Provide the (X, Y) coordinate of the cell's center where the given text is located.  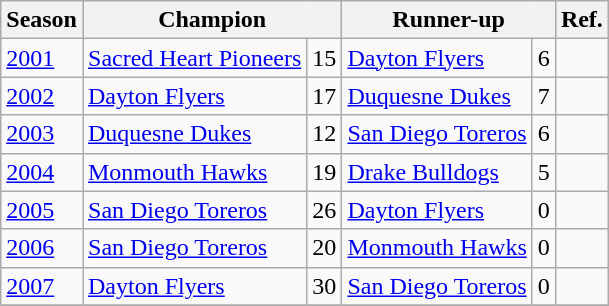
17 (324, 96)
Drake Bulldogs (437, 172)
2007 (42, 286)
Sacred Heart Pioneers (194, 58)
2003 (42, 134)
7 (544, 96)
20 (324, 248)
Champion (212, 20)
5 (544, 172)
2005 (42, 210)
2002 (42, 96)
2006 (42, 248)
2004 (42, 172)
19 (324, 172)
Runner-up (448, 20)
Season (42, 20)
26 (324, 210)
2001 (42, 58)
15 (324, 58)
Ref. (582, 20)
12 (324, 134)
30 (324, 286)
